Output the [x, y] coordinate of the center of the cell containing the given text.  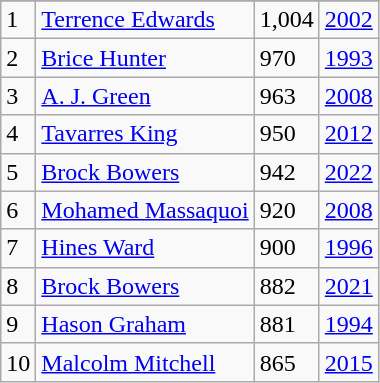
7 [18, 248]
4 [18, 134]
2015 [348, 362]
882 [286, 286]
942 [286, 172]
865 [286, 362]
881 [286, 324]
Terrence Edwards [145, 20]
Tavarres King [145, 134]
950 [286, 134]
Hason Graham [145, 324]
9 [18, 324]
Hines Ward [145, 248]
970 [286, 58]
1996 [348, 248]
920 [286, 210]
Brice Hunter [145, 58]
963 [286, 96]
900 [286, 248]
6 [18, 210]
1993 [348, 58]
A. J. Green [145, 96]
10 [18, 362]
2012 [348, 134]
1,004 [286, 20]
1 [18, 20]
2002 [348, 20]
2 [18, 58]
2022 [348, 172]
Mohamed Massaquoi [145, 210]
3 [18, 96]
Malcolm Mitchell [145, 362]
1994 [348, 324]
2021 [348, 286]
5 [18, 172]
8 [18, 286]
